Extract the (X, Y) coordinate from the center of the cell holding the provided text.  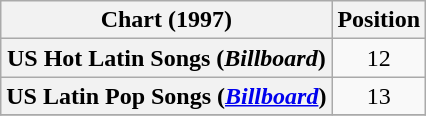
Chart (1997) (166, 20)
13 (379, 96)
US Hot Latin Songs (Billboard) (166, 58)
12 (379, 58)
US Latin Pop Songs (Billboard) (166, 96)
Position (379, 20)
